Provide the [x, y] coordinate of the cell's center where the given text is located.  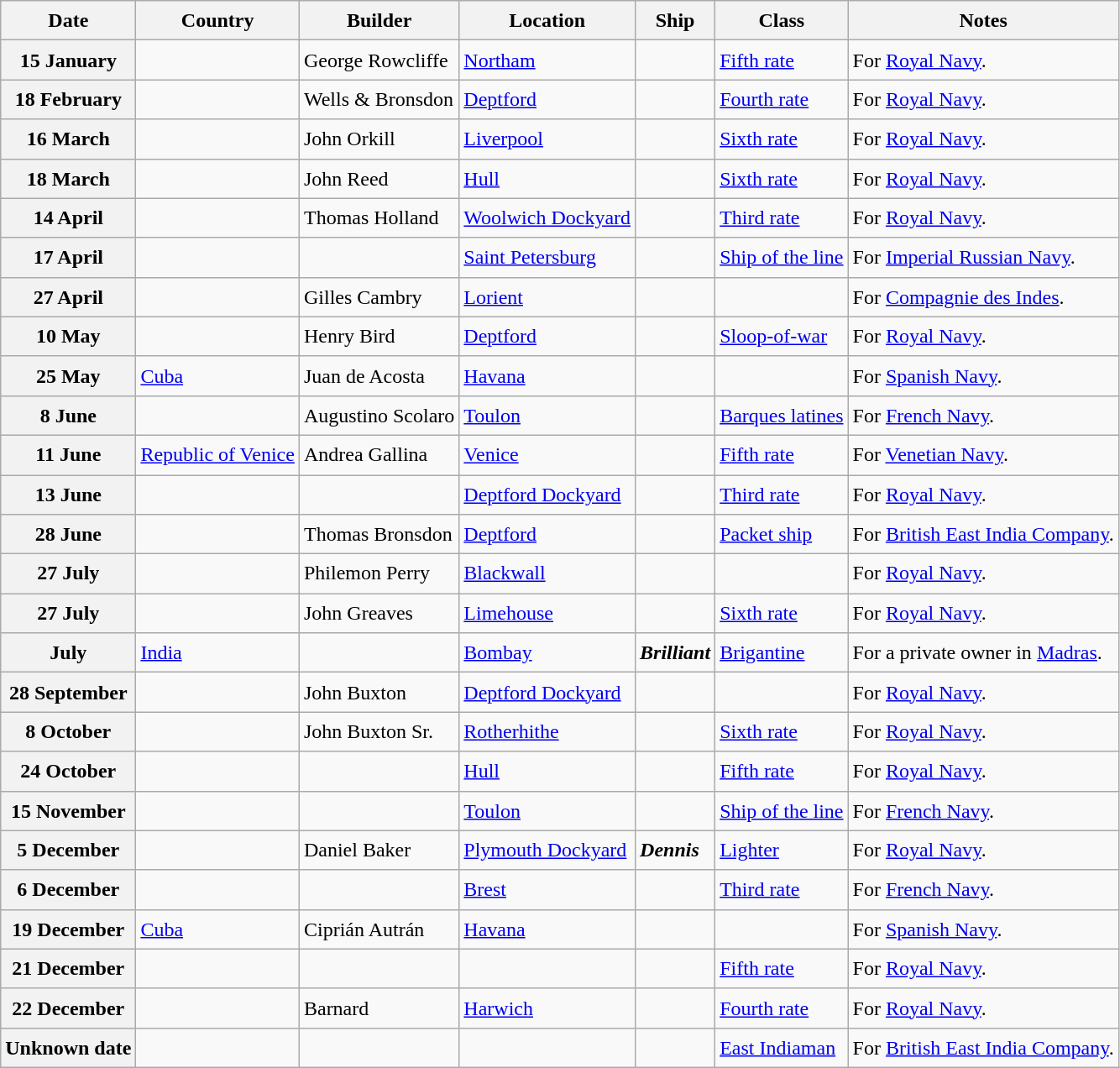
Country [218, 20]
Northam [547, 60]
16 March [69, 139]
28 September [69, 692]
Notes [983, 20]
Unknown date [69, 1048]
Woolwich Dockyard [547, 218]
6 December [69, 890]
15 November [69, 811]
John Reed [379, 178]
Lighter [782, 850]
28 June [69, 534]
24 October [69, 771]
Sloop-of-war [782, 336]
Dennis [675, 850]
8 June [69, 415]
Venice [547, 455]
Location [547, 20]
John Buxton Sr. [379, 732]
22 December [69, 1008]
Liverpool [547, 139]
18 March [69, 178]
Limehouse [547, 613]
Blackwall [547, 574]
John Orkill [379, 139]
27 April [69, 297]
Bombay [547, 653]
Wells & Bronsdon [379, 99]
Saint Petersburg [547, 257]
Class [782, 20]
21 December [69, 969]
8 October [69, 732]
Barnard [379, 1008]
For Imperial Russian Navy. [983, 257]
Ship [675, 20]
Gilles Cambry [379, 297]
Lorient [547, 297]
Brest [547, 890]
Packet ship [782, 534]
Augustino Scolaro [379, 415]
10 May [69, 336]
Thomas Bronsdon [379, 534]
Harwich [547, 1008]
14 April [69, 218]
July [69, 653]
25 May [69, 376]
India [218, 653]
Andrea Gallina [379, 455]
5 December [69, 850]
John Greaves [379, 613]
Brilliant [675, 653]
East Indiaman [782, 1048]
18 February [69, 99]
Juan de Acosta [379, 376]
19 December [69, 929]
John Buxton [379, 692]
For Venetian Navy. [983, 455]
George Rowcliffe [379, 60]
Brigantine [782, 653]
Daniel Baker [379, 850]
Republic of Venice [218, 455]
11 June [69, 455]
Rotherhithe [547, 732]
For a private owner in Madras. [983, 653]
Thomas Holland [379, 218]
17 April [69, 257]
Plymouth Dockyard [547, 850]
Builder [379, 20]
Philemon Perry [379, 574]
Date [69, 20]
13 June [69, 495]
For Compagnie des Indes. [983, 297]
Ciprián Autrán [379, 929]
Barques latines [782, 415]
15 January [69, 60]
Henry Bird [379, 336]
